Scan for the cell matching the given text and deliver its (x, y) coordinate at center. 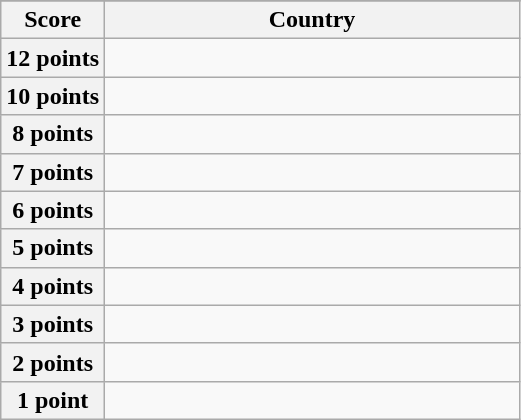
2 points (53, 362)
8 points (53, 134)
1 point (53, 400)
10 points (53, 96)
Country (312, 20)
3 points (53, 324)
7 points (53, 172)
6 points (53, 210)
Score (53, 20)
12 points (53, 58)
5 points (53, 248)
4 points (53, 286)
